Extract the [x, y] coordinate from the center of the cell holding the provided text.  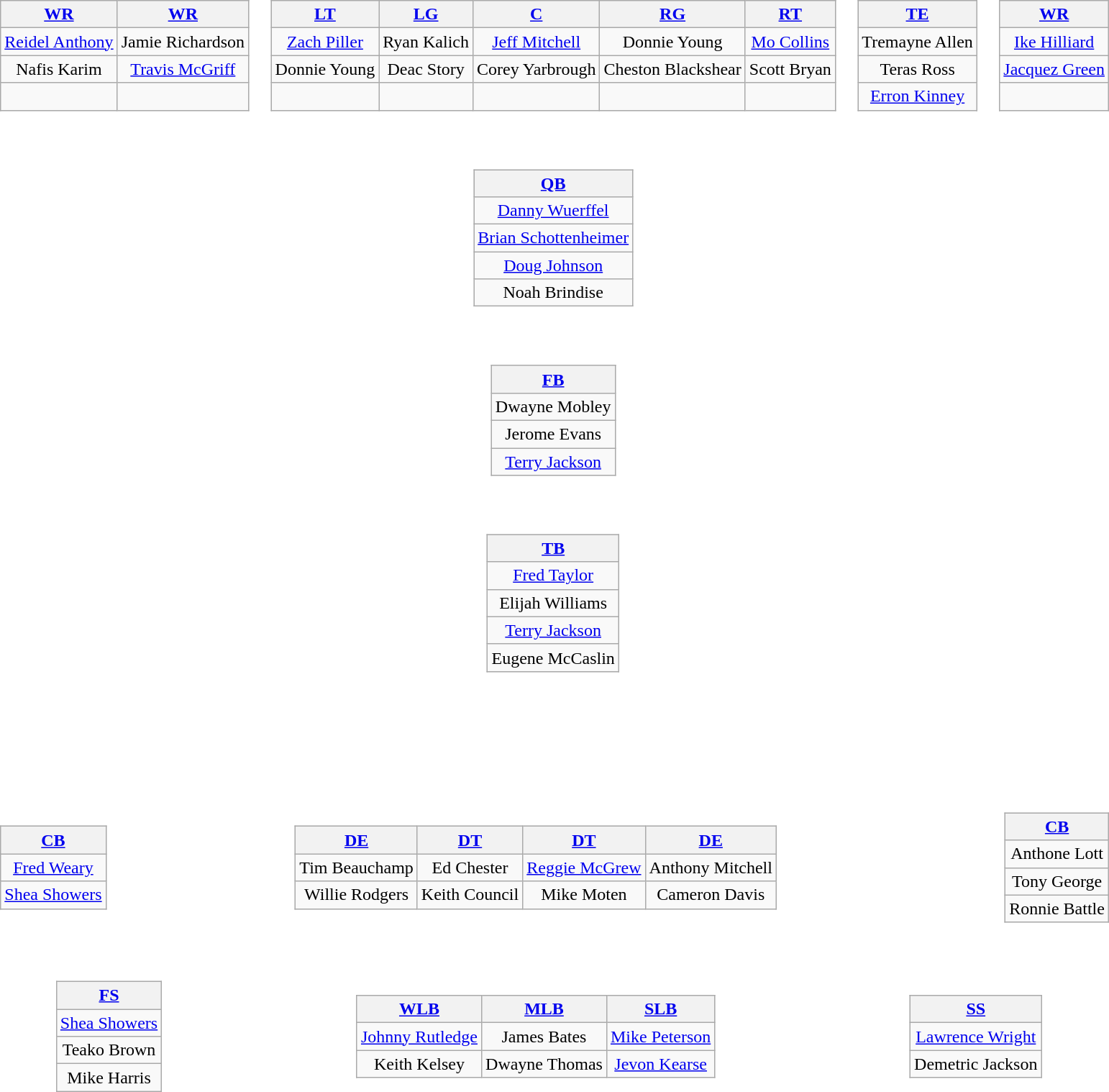
Mo Collins [790, 42]
Ed Chester [470, 868]
SS [976, 1009]
Johnny Rutledge [419, 1037]
Jacquez Green [1054, 69]
Jeff Mitchell [537, 42]
Tim Beauchamp [357, 868]
Keith Kelsey [419, 1064]
Tremayne Allen [918, 42]
Lawrence Wright [976, 1037]
Cheston Blackshear [672, 69]
Tony George [1057, 881]
Cameron Davis [711, 895]
Nafis Karim [59, 69]
Eugene McCaslin [553, 658]
MLB [544, 1009]
FS [109, 996]
Mike Harris [109, 1078]
Jevon Kearse [660, 1064]
LT [325, 14]
Elijah Williams [553, 603]
QB [554, 183]
FB Dwayne Mobley Jerome Evans Terry Jackson [562, 411]
Zach Piller [325, 42]
Ronnie Battle [1057, 909]
Danny Wuerffel [554, 211]
TE [918, 14]
SLB [660, 1009]
Scott Bryan [790, 69]
Travis McGriff [183, 69]
FB [553, 379]
Noah Brindise [554, 293]
Teras Ross [918, 69]
RG [672, 14]
TB [553, 548]
Reggie McGrew [584, 868]
Jamie Richardson [183, 42]
James Bates [544, 1037]
Brian Schottenheimer [554, 238]
LG [426, 14]
Keith Council [470, 895]
Deac Story [426, 69]
TB Fred Taylor Elijah Williams Terry Jackson Eugene McCaslin [562, 593]
Anthone Lott [1057, 854]
Ike Hilliard [1054, 42]
Fred Weary [53, 868]
DE DT DT DE Tim Beauchamp Ed Chester Reggie McGrew Anthony Mitchell Willie Rodgers Keith Council Mike Moten Cameron Davis [544, 858]
Reidel Anthony [59, 42]
Mike Peterson [660, 1037]
Fred Taylor [553, 575]
Doug Johnson [554, 265]
Demetric Jackson [976, 1064]
QB Danny Wuerffel Brian Schottenheimer Doug Johnson Noah Brindise [562, 228]
Dwayne Mobley [553, 406]
Mike Moten [584, 895]
Dwayne Thomas [544, 1064]
Anthony Mitchell [711, 868]
Willie Rodgers [357, 895]
Erron Kinney [918, 96]
C [537, 14]
WLB [419, 1009]
Teako Brown [109, 1050]
RT [790, 14]
Corey Yarbrough [537, 69]
Ryan Kalich [426, 42]
Jerome Evans [553, 434]
